Capture the cell that displays the provided text and extract its (X, Y) central coordinate. 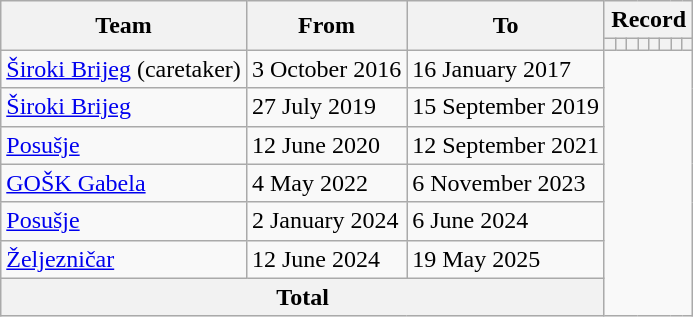
27 July 2019 (326, 107)
6 June 2024 (506, 221)
2 January 2024 (326, 221)
15 September 2019 (506, 107)
12 June 2020 (326, 145)
To (506, 26)
From (326, 26)
Team (124, 26)
19 May 2025 (506, 259)
Total (303, 297)
4 May 2022 (326, 183)
Record (648, 20)
Željezničar (124, 259)
GOŠK Gabela (124, 183)
Široki Brijeg (caretaker) (124, 69)
16 January 2017 (506, 69)
12 September 2021 (506, 145)
Široki Brijeg (124, 107)
12 June 2024 (326, 259)
3 October 2016 (326, 69)
6 November 2023 (506, 183)
